Return (X, Y) of the center of cell containing provided text 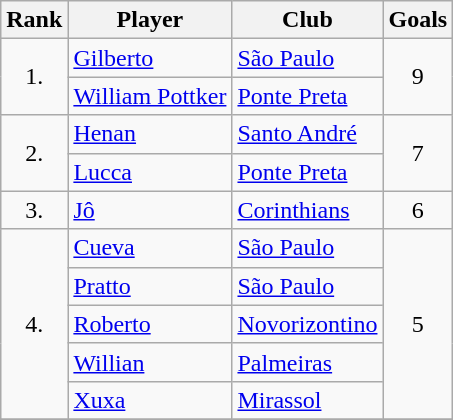
Cueva (150, 248)
Mirassol (308, 400)
Lucca (150, 172)
7 (418, 153)
3. (34, 210)
Jô (150, 210)
Pratto (150, 286)
Corinthians (308, 210)
2. (34, 153)
Gilberto (150, 58)
Goals (418, 20)
Xuxa (150, 400)
Player (150, 20)
Palmeiras (308, 362)
Willian (150, 362)
William Pottker (150, 96)
Novorizontino (308, 324)
Santo André (308, 134)
5 (418, 324)
9 (418, 77)
Henan (150, 134)
6 (418, 210)
Roberto (150, 324)
Club (308, 20)
Rank (34, 20)
1. (34, 77)
4. (34, 324)
